Find where the given text appears and provide that cell's center as [x, y] coordinate. 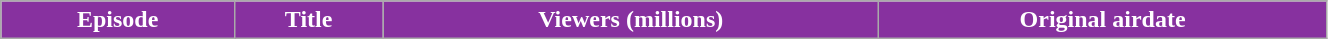
Title [308, 20]
Original airdate [1103, 20]
Episode [118, 20]
Viewers (millions) [631, 20]
